Identify which cell holds the provided text, then report its [x, y] central coordinate. 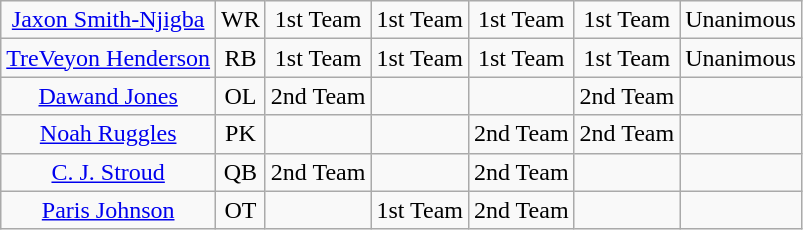
OL [241, 96]
Noah Ruggles [108, 134]
C. J. Stroud [108, 172]
QB [241, 172]
TreVeyon Henderson [108, 58]
PK [241, 134]
Paris Johnson [108, 210]
WR [241, 20]
Jaxon Smith-Njigba [108, 20]
RB [241, 58]
OT [241, 210]
Dawand Jones [108, 96]
